Scan for the cell matching the given text and deliver its [X, Y] coordinate at center. 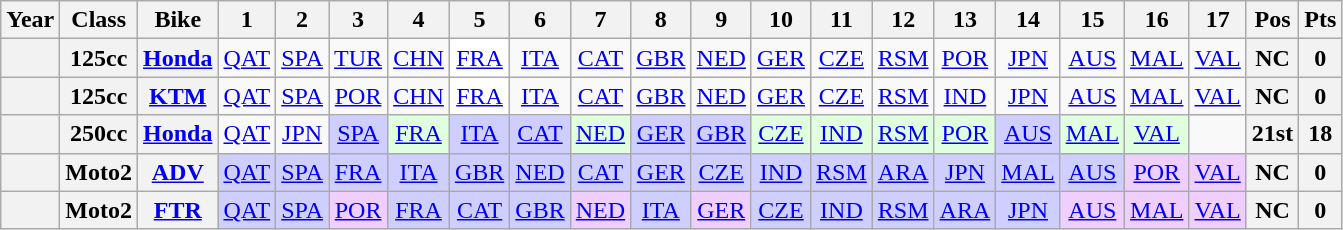
7 [600, 20]
4 [419, 20]
Class [99, 20]
Pos [1272, 20]
18 [1320, 134]
KTM [178, 96]
1 [247, 20]
16 [1157, 20]
Pts [1320, 20]
Bike [178, 20]
12 [903, 20]
Year [30, 20]
FTR [178, 210]
14 [1028, 20]
8 [661, 20]
21st [1272, 134]
2 [302, 20]
3 [358, 20]
5 [479, 20]
13 [965, 20]
9 [721, 20]
6 [540, 20]
10 [780, 20]
ADV [178, 172]
15 [1092, 20]
17 [1218, 20]
TUR [358, 58]
250cc [99, 134]
11 [842, 20]
